Locate the cell with the specified text and output its (x, y) center coordinate. 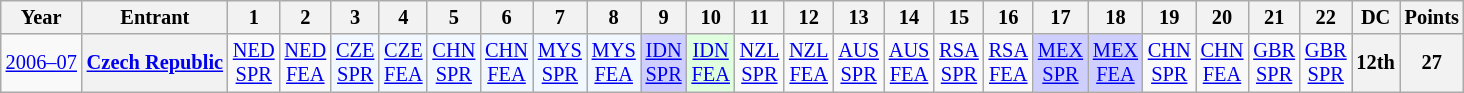
6 (506, 17)
17 (1060, 17)
NEDSPR (254, 63)
Entrant (155, 17)
RSAFEA (1008, 63)
MYSFEA (614, 63)
10 (711, 17)
3 (355, 17)
7 (560, 17)
15 (958, 17)
1 (254, 17)
12 (808, 17)
2006–07 (42, 63)
19 (1170, 17)
20 (1222, 17)
11 (760, 17)
MEXFEA (1116, 63)
14 (909, 17)
MYSSPR (560, 63)
22 (1326, 17)
NZLSPR (760, 63)
IDNFEA (711, 63)
Year (42, 17)
13 (858, 17)
18 (1116, 17)
27 (1432, 63)
CZESPR (355, 63)
9 (664, 17)
16 (1008, 17)
21 (1274, 17)
8 (614, 17)
MEXSPR (1060, 63)
NEDFEA (306, 63)
Czech Republic (155, 63)
AUSFEA (909, 63)
5 (454, 17)
IDNSPR (664, 63)
NZLFEA (808, 63)
CZEFEA (403, 63)
DC (1376, 17)
AUSSPR (858, 63)
12th (1376, 63)
RSASPR (958, 63)
Points (1432, 17)
4 (403, 17)
2 (306, 17)
